Extract the [x, y] coordinate from the center of the cell holding the provided text.  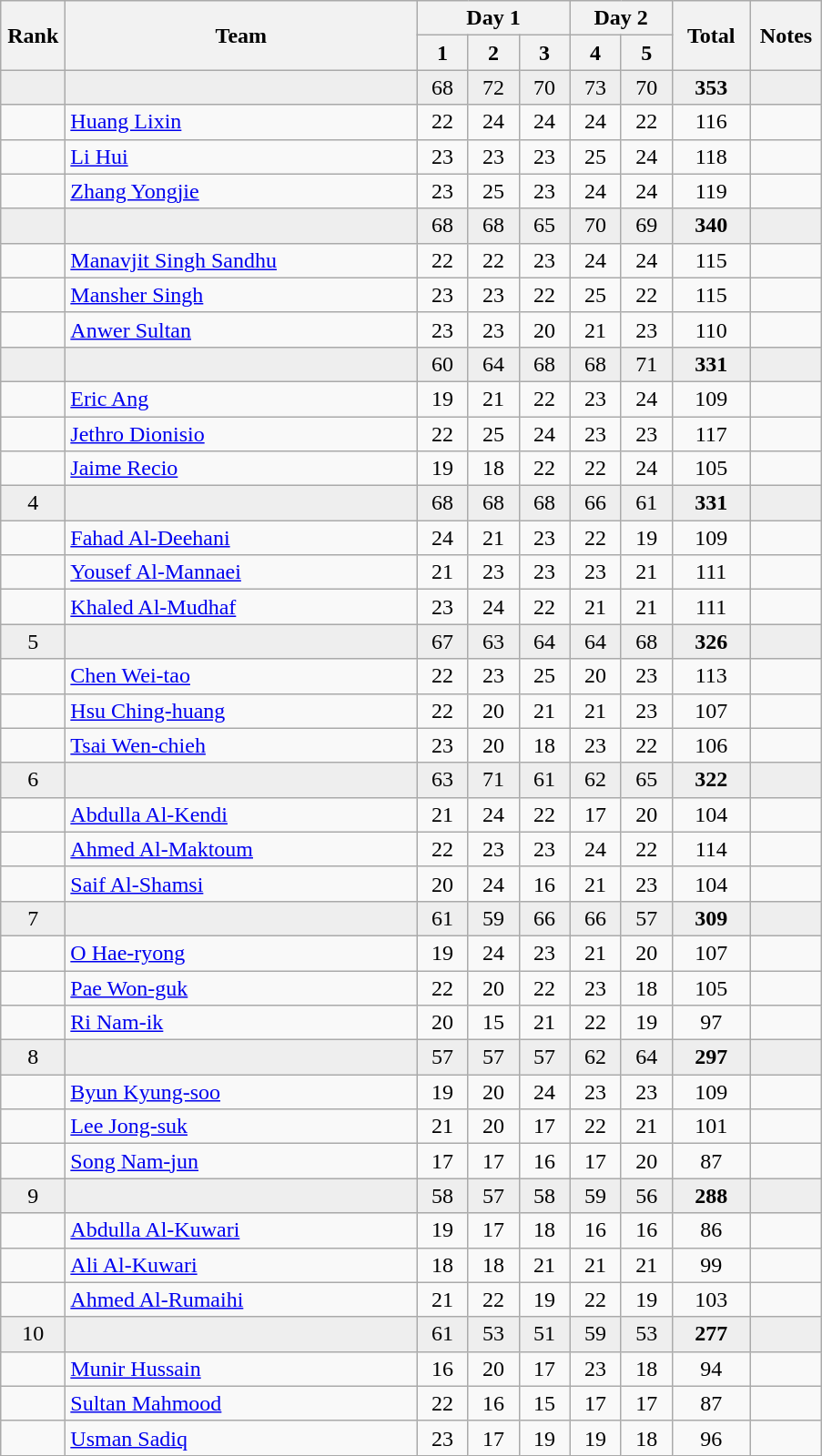
Ahmed Al-Rumaihi [241, 1299]
99 [711, 1265]
Day 1 [493, 18]
Day 2 [621, 18]
Ri Nam-ik [241, 1023]
2 [493, 53]
Abdulla Al-Kuwari [241, 1230]
Abdulla Al-Kendi [241, 814]
Fahad Al-Deehani [241, 538]
Saif Al-Shamsi [241, 884]
101 [711, 1127]
119 [711, 191]
110 [711, 329]
Jaime Recio [241, 469]
Ahmed Al-Maktoum [241, 849]
97 [711, 1023]
326 [711, 642]
Anwer Sultan [241, 329]
51 [544, 1334]
9 [33, 1196]
86 [711, 1230]
106 [711, 745]
353 [711, 87]
117 [711, 434]
118 [711, 157]
Li Hui [241, 157]
3 [544, 53]
Mansher Singh [241, 295]
96 [711, 1438]
103 [711, 1299]
Team [241, 35]
Hsu Ching-huang [241, 711]
O Hae-ryong [241, 953]
6 [33, 780]
Lee Jong-suk [241, 1127]
Munir Hussain [241, 1369]
Jethro Dionisio [241, 434]
340 [711, 226]
Total [711, 35]
Eric Ang [241, 399]
277 [711, 1334]
Sultan Mahmood [241, 1403]
113 [711, 676]
116 [711, 122]
Tsai Wen-chieh [241, 745]
Huang Lixin [241, 122]
67 [442, 642]
Manavjit Singh Sandhu [241, 260]
Byun Kyung-soo [241, 1092]
10 [33, 1334]
56 [646, 1196]
309 [711, 918]
Zhang Yongjie [241, 191]
288 [711, 1196]
69 [646, 226]
Ali Al-Kuwari [241, 1265]
Notes [786, 35]
73 [595, 87]
1 [442, 53]
7 [33, 918]
Rank [33, 35]
8 [33, 1057]
94 [711, 1369]
Song Nam-jun [241, 1161]
297 [711, 1057]
Khaled Al-Mudhaf [241, 607]
114 [711, 849]
Yousef Al-Mannaei [241, 572]
Usman Sadiq [241, 1438]
Pae Won-guk [241, 987]
Chen Wei-tao [241, 676]
322 [711, 780]
60 [442, 364]
72 [493, 87]
